Output the (x, y) coordinate of the center of the cell containing the given text.  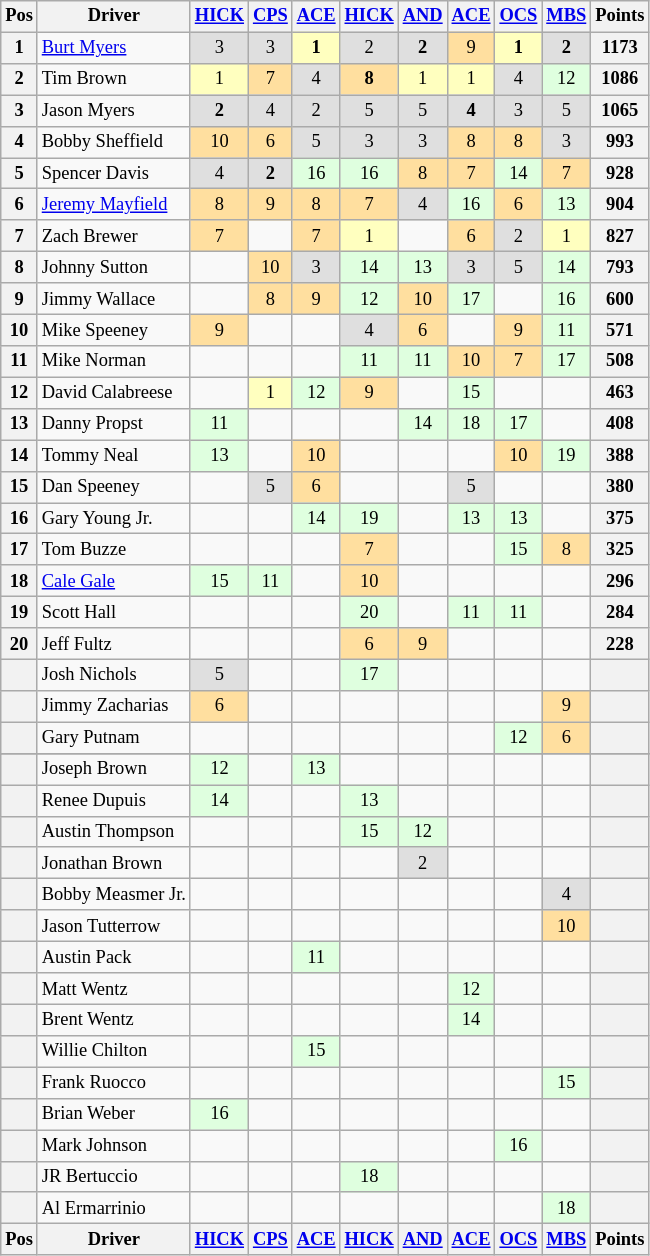
Tom Buzze (114, 550)
Frank Ruocco (114, 1082)
Tommy Neal (114, 456)
Mike Speeney (114, 330)
Jason Tutterrow (114, 926)
508 (620, 362)
Zach Brewer (114, 236)
928 (620, 174)
Burt Myers (114, 48)
David Calabreese (114, 392)
1086 (620, 80)
Spencer Davis (114, 174)
388 (620, 456)
Cale Gale (114, 582)
Al Ermarrinio (114, 1208)
Renee Dupuis (114, 800)
Willie Chilton (114, 1052)
Mark Johnson (114, 1146)
Brian Weber (114, 1114)
Johnny Sutton (114, 268)
Jeremy Mayfield (114, 204)
Jimmy Zacharias (114, 706)
827 (620, 236)
Josh Nichols (114, 676)
Brent Wentz (114, 1020)
228 (620, 644)
Tim Brown (114, 80)
Joseph Brown (114, 770)
380 (620, 486)
375 (620, 518)
463 (620, 392)
Gary Putnam (114, 738)
Austin Pack (114, 958)
1065 (620, 110)
Scott Hall (114, 612)
571 (620, 330)
904 (620, 204)
296 (620, 582)
Jonathan Brown (114, 864)
Jeff Fultz (114, 644)
Gary Young Jr. (114, 518)
Jimmy Wallace (114, 298)
Mike Norman (114, 362)
Matt Wentz (114, 988)
284 (620, 612)
Danny Propst (114, 424)
Austin Thompson (114, 832)
Jason Myers (114, 110)
JR Bertuccio (114, 1176)
Bobby Measmer Jr. (114, 894)
793 (620, 268)
Bobby Sheffield (114, 142)
993 (620, 142)
Dan Speeney (114, 486)
1173 (620, 48)
325 (620, 550)
600 (620, 298)
408 (620, 424)
